Detect which cell encompasses the target text, then output its (X, Y) center coordinate. 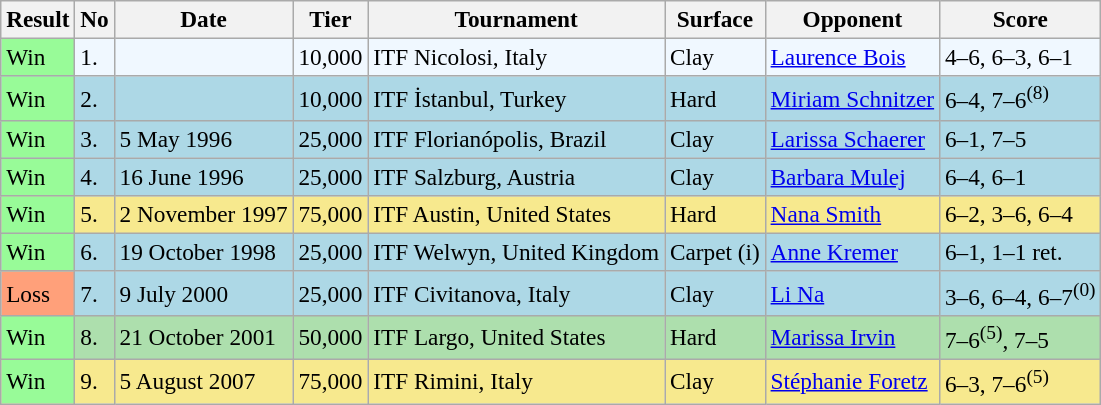
Anne Kremer (852, 252)
Opponent (852, 19)
4. (94, 177)
6–2, 3–6, 6–4 (1020, 214)
Stéphanie Foretz (852, 381)
6–3, 7–6(5) (1020, 381)
6–4, 6–1 (1020, 177)
ITF İstanbul, Turkey (516, 98)
ITF Welwyn, United Kingdom (516, 252)
ITF Florianópolis, Brazil (516, 139)
Carpet (i) (716, 252)
Score (1020, 19)
Barbara Mulej (852, 177)
3. (94, 139)
8. (94, 337)
Laurence Bois (852, 57)
6–1, 1–1 ret. (1020, 252)
5 August 2007 (204, 381)
5 May 1996 (204, 139)
Larissa Schaerer (852, 139)
19 October 1998 (204, 252)
Marissa Irvin (852, 337)
Nana Smith (852, 214)
6. (94, 252)
6–1, 7–5 (1020, 139)
16 June 1996 (204, 177)
ITF Rimini, Italy (516, 381)
ITF Salzburg, Austria (516, 177)
ITF Austin, United States (516, 214)
6–4, 7–6(8) (1020, 98)
7–6(5), 7–5 (1020, 337)
7. (94, 293)
Li Na (852, 293)
2 November 1997 (204, 214)
50,000 (330, 337)
ITF Nicolosi, Italy (516, 57)
ITF Largo, United States (516, 337)
Date (204, 19)
3–6, 6–4, 6–7(0) (1020, 293)
ITF Civitanova, Italy (516, 293)
Miriam Schnitzer (852, 98)
1. (94, 57)
4–6, 6–3, 6–1 (1020, 57)
9. (94, 381)
Surface (716, 19)
2. (94, 98)
9 July 2000 (204, 293)
5. (94, 214)
Result (38, 19)
Tier (330, 19)
Loss (38, 293)
Tournament (516, 19)
No (94, 19)
21 October 2001 (204, 337)
